Provide the [X, Y] coordinate of the cell's center where the given text is located.  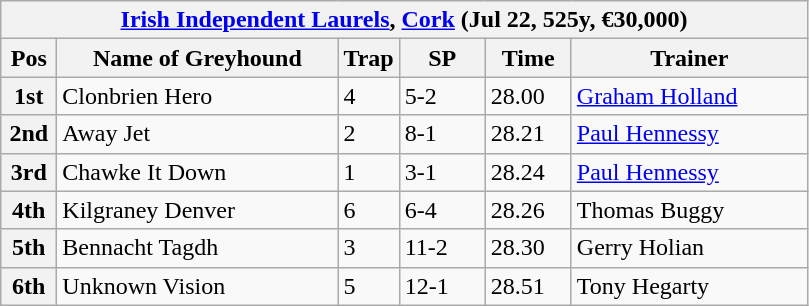
Clonbrien Hero [198, 96]
Away Jet [198, 134]
2nd [29, 134]
6-4 [442, 210]
SP [442, 58]
28.26 [528, 210]
Name of Greyhound [198, 58]
11-2 [442, 248]
8-1 [442, 134]
Time [528, 58]
1st [29, 96]
28.30 [528, 248]
6th [29, 286]
12-1 [442, 286]
5th [29, 248]
Gerry Holian [689, 248]
5 [368, 286]
Irish Independent Laurels, Cork (Jul 22, 525y, €30,000) [404, 20]
Thomas Buggy [689, 210]
Chawke It Down [198, 172]
Trap [368, 58]
28.00 [528, 96]
Kilgraney Denver [198, 210]
3 [368, 248]
2 [368, 134]
28.24 [528, 172]
28.51 [528, 286]
28.21 [528, 134]
Pos [29, 58]
4th [29, 210]
3-1 [442, 172]
Tony Hegarty [689, 286]
1 [368, 172]
Bennacht Tagdh [198, 248]
4 [368, 96]
Trainer [689, 58]
Graham Holland [689, 96]
Unknown Vision [198, 286]
3rd [29, 172]
6 [368, 210]
5-2 [442, 96]
